Locate the cell with the specified text and output its [x, y] center coordinate. 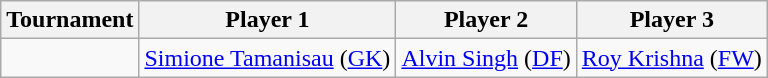
Alvin Singh (DF) [486, 58]
Simione Tamanisau (GK) [268, 58]
Tournament [70, 20]
Player 1 [268, 20]
Roy Krishna (FW) [672, 58]
Player 3 [672, 20]
Player 2 [486, 20]
